For the text-containing cell, return its midpoint in [X, Y] coordinate format. 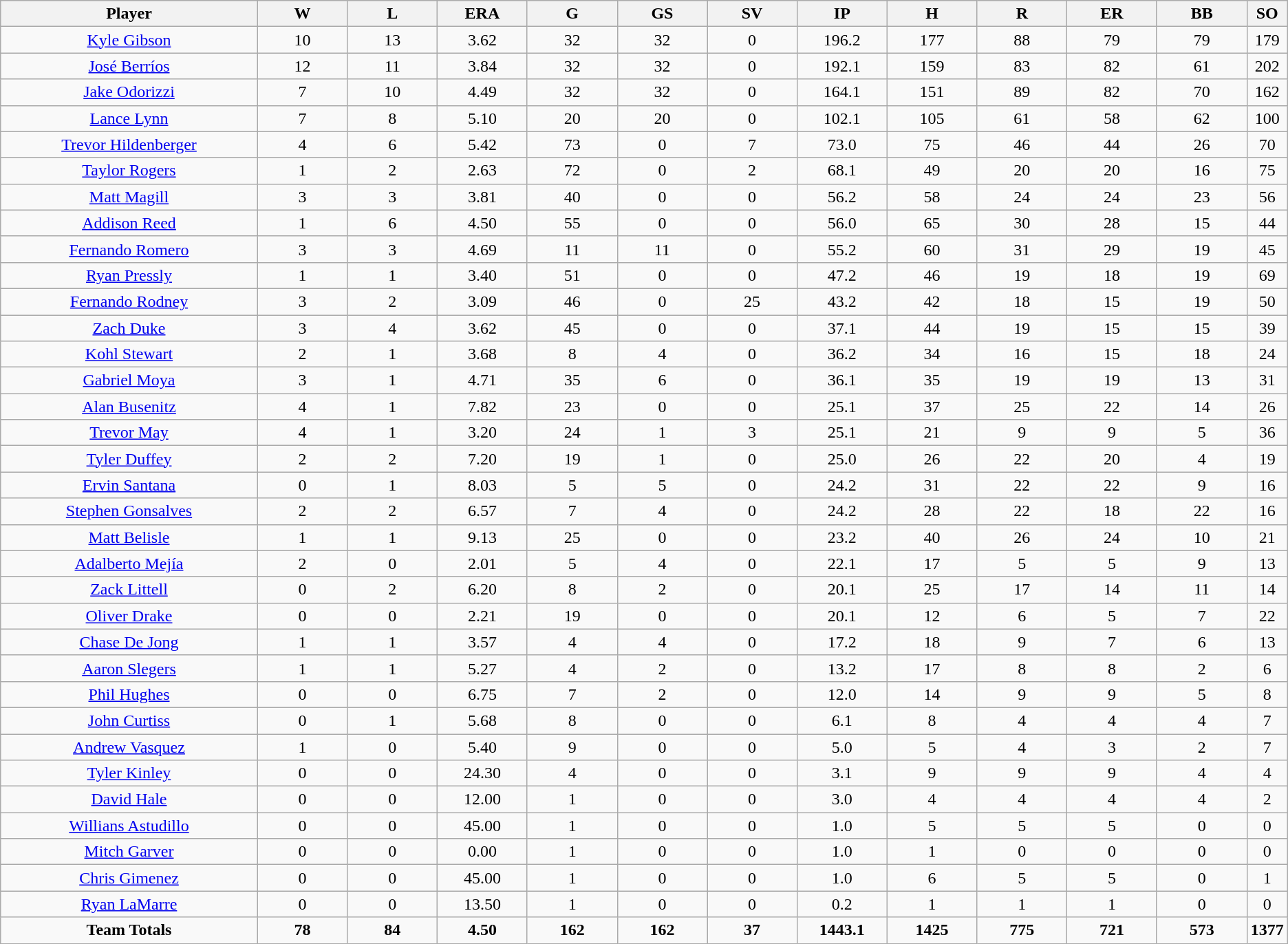
192.1 [842, 66]
Adalberto Mejía [129, 564]
84 [392, 930]
73.0 [842, 144]
43.2 [842, 301]
573 [1201, 930]
Willians Astudillo [129, 826]
Kohl Stewart [129, 354]
Fernando Romero [129, 249]
1443.1 [842, 930]
5.27 [483, 668]
Gabriel Moya [129, 380]
Phil Hughes [129, 694]
12.0 [842, 694]
2.63 [483, 171]
SO [1267, 14]
G [572, 14]
4.49 [483, 92]
SV [753, 14]
5.68 [483, 720]
Stephen Gonsalves [129, 511]
Jake Odorizzi [129, 92]
17.2 [842, 642]
56.0 [842, 223]
3.57 [483, 642]
Matt Belisle [129, 537]
3.0 [842, 800]
3.1 [842, 773]
Ryan LaMarre [129, 904]
12.00 [483, 800]
GS [662, 14]
Trevor May [129, 433]
69 [1267, 275]
51 [572, 275]
22.1 [842, 564]
65 [932, 223]
Matt Magill [129, 197]
5.42 [483, 144]
83 [1022, 66]
6.57 [483, 511]
202 [1267, 66]
7.82 [483, 407]
8.03 [483, 485]
IP [842, 14]
50 [1267, 301]
H [932, 14]
60 [932, 249]
Oliver Drake [129, 616]
62 [1201, 118]
Mitch Garver [129, 852]
1377 [1267, 930]
Ryan Pressly [129, 275]
3.40 [483, 275]
David Hale [129, 800]
3.81 [483, 197]
4.69 [483, 249]
36.2 [842, 354]
6.1 [842, 720]
721 [1112, 930]
177 [932, 40]
Team Totals [129, 930]
Taylor Rogers [129, 171]
25.0 [842, 459]
Kyle Gibson [129, 40]
30 [1022, 223]
2.21 [483, 616]
Lance Lynn [129, 118]
42 [932, 301]
55 [572, 223]
68.1 [842, 171]
John Curtiss [129, 720]
5.0 [842, 747]
36.1 [842, 380]
179 [1267, 40]
151 [932, 92]
56.2 [842, 197]
37.1 [842, 328]
24.30 [483, 773]
Chris Gimenez [129, 878]
73 [572, 144]
Fernando Rodney [129, 301]
159 [932, 66]
0.2 [842, 904]
Zack Littell [129, 590]
2.01 [483, 564]
775 [1022, 930]
78 [303, 930]
3.09 [483, 301]
L [392, 14]
Alan Busenitz [129, 407]
6.20 [483, 590]
89 [1022, 92]
ERA [483, 14]
34 [932, 354]
R [1022, 14]
88 [1022, 40]
39 [1267, 328]
BB [1201, 14]
9.13 [483, 537]
164.1 [842, 92]
13.2 [842, 668]
36 [1267, 433]
47.2 [842, 275]
5.40 [483, 747]
56 [1267, 197]
6.75 [483, 694]
Chase De Jong [129, 642]
0.00 [483, 852]
Player [129, 14]
23.2 [842, 537]
49 [932, 171]
5.10 [483, 118]
55.2 [842, 249]
Zach Duke [129, 328]
1425 [932, 930]
72 [572, 171]
7.20 [483, 459]
105 [932, 118]
José Berríos [129, 66]
Andrew Vasquez [129, 747]
3.20 [483, 433]
Tyler Kinley [129, 773]
13.50 [483, 904]
3.84 [483, 66]
3.68 [483, 354]
4.71 [483, 380]
102.1 [842, 118]
W [303, 14]
196.2 [842, 40]
29 [1112, 249]
Trevor Hildenberger [129, 144]
Tyler Duffey [129, 459]
Addison Reed [129, 223]
Ervin Santana [129, 485]
Aaron Slegers [129, 668]
100 [1267, 118]
ER [1112, 14]
